Scan for the cell matching the given text and deliver its (x, y) coordinate at center. 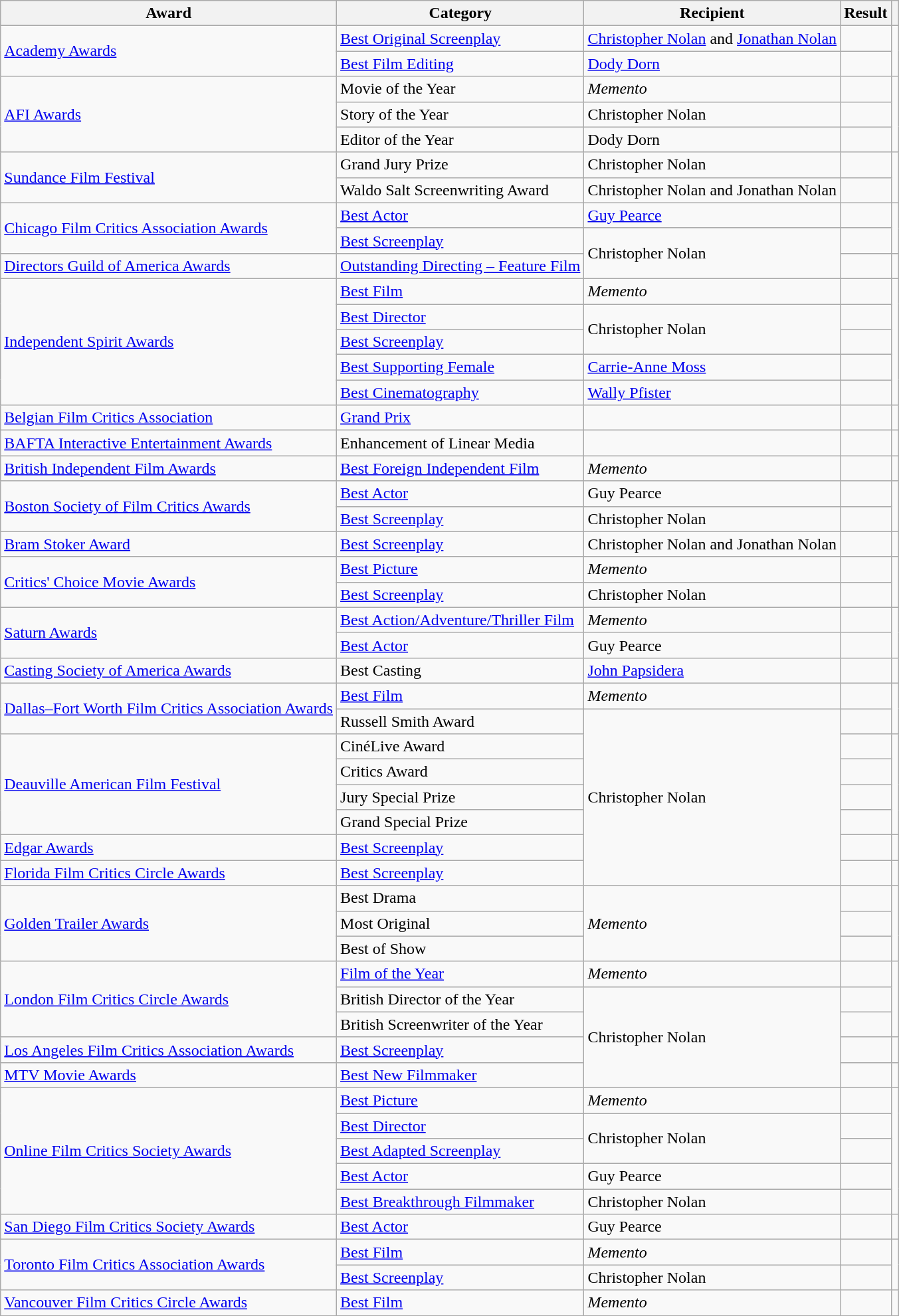
British Independent Film Awards (169, 468)
CinéLive Award (460, 747)
Russell Smith Award (460, 721)
Los Angeles Film Critics Association Awards (169, 1050)
Sundance Film Festival (169, 177)
Golden Trailer Awards (169, 923)
Wally Pfister (712, 393)
John Papsidera (712, 670)
Florida Film Critics Circle Awards (169, 873)
Best Film Editing (460, 64)
Online Film Critics Society Awards (169, 1151)
Grand Special Prize (460, 822)
Bram Stoker Award (169, 544)
Story of the Year (460, 114)
BAFTA Interactive Entertainment Awards (169, 443)
Carrie-Anne Moss (712, 367)
Best Original Screenplay (460, 39)
Casting Society of America Awards (169, 670)
Jury Special Prize (460, 797)
Directors Guild of America Awards (169, 266)
Grand Prix (460, 418)
Dallas–Fort Worth Film Critics Association Awards (169, 708)
Recipient (712, 13)
Best Action/Adventure/Thriller Film (460, 620)
Vancouver Film Critics Circle Awards (169, 1303)
Academy Awards (169, 51)
British Director of the Year (460, 999)
Movie of the Year (460, 89)
British Screenwriter of the Year (460, 1024)
Best Adapted Screenplay (460, 1151)
Best Breakthrough Filmmaker (460, 1202)
Most Original (460, 923)
London Film Critics Circle Awards (169, 999)
Edgar Awards (169, 848)
Enhancement of Linear Media (460, 443)
Boston Society of Film Critics Awards (169, 506)
Grand Jury Prize (460, 165)
Result (866, 13)
Best New Filmmaker (460, 1075)
MTV Movie Awards (169, 1075)
Belgian Film Critics Association (169, 418)
Best Cinematography (460, 393)
Independent Spirit Awards (169, 341)
AFI Awards (169, 114)
Best Casting (460, 670)
Critics' Choice Movie Awards (169, 582)
Best of Show (460, 949)
Critics Award (460, 772)
Best Supporting Female (460, 367)
Award (169, 13)
Film of the Year (460, 974)
Best Foreign Independent Film (460, 468)
Toronto Film Critics Association Awards (169, 1265)
Editor of the Year (460, 140)
San Diego Film Critics Society Awards (169, 1227)
Waldo Salt Screenwriting Award (460, 190)
Outstanding Directing – Feature Film (460, 266)
Deauville American Film Festival (169, 785)
Category (460, 13)
Chicago Film Critics Association Awards (169, 228)
Saturn Awards (169, 632)
Best Drama (460, 898)
